Search for the cell housing the specified text and yield its (x, y) center coordinate. 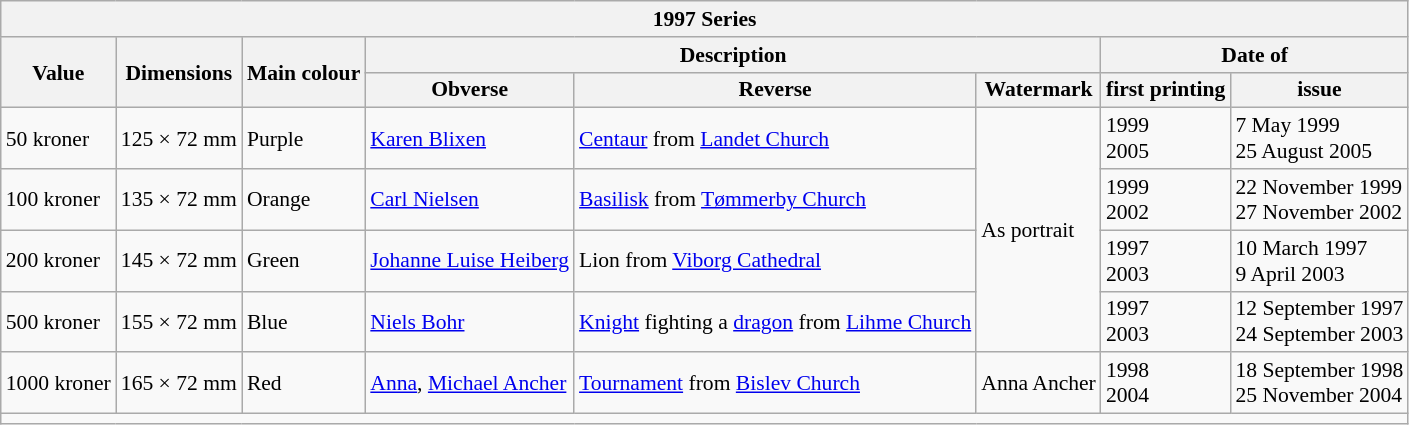
10 March 19979 April 2003 (1319, 260)
Green (304, 260)
22 November 199927 November 2002 (1319, 200)
155 × 72 mm (179, 322)
Orange (304, 200)
As portrait (1038, 230)
Red (304, 384)
Anna Ancher (1038, 384)
12 September 199724 September 2003 (1319, 322)
19992002 (1166, 200)
Johanne Luise Heiberg (470, 260)
Basilisk from Tømmerby Church (775, 200)
7 May 199925 August 2005 (1319, 138)
Value (58, 72)
19982004 (1166, 384)
Purple (304, 138)
Date of (1254, 55)
Niels Bohr (470, 322)
125 × 72 mm (179, 138)
1997 Series (705, 19)
500 kroner (58, 322)
Description (733, 55)
Reverse (775, 90)
Centaur from Landet Church (775, 138)
18 September 199825 November 2004 (1319, 384)
Watermark (1038, 90)
200 kroner (58, 260)
100 kroner (58, 200)
1000 kroner (58, 384)
Karen Blixen (470, 138)
19992005 (1166, 138)
Blue (304, 322)
Lion from Viborg Cathedral (775, 260)
Anna, Michael Ancher (470, 384)
Tournament from Bislev Church (775, 384)
Main colour (304, 72)
Carl Nielsen (470, 200)
50 kroner (58, 138)
145 × 72 mm (179, 260)
first printing (1166, 90)
165 × 72 mm (179, 384)
135 × 72 mm (179, 200)
Knight fighting a dragon from Lihme Church (775, 322)
Dimensions (179, 72)
issue (1319, 90)
Obverse (470, 90)
